For the text-containing cell, return its midpoint in (X, Y) coordinate format. 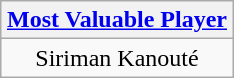
Siriman Kanouté (116, 58)
Most Valuable Player (116, 20)
